Provide the (x, y) coordinate of the cell's center where the given text is located.  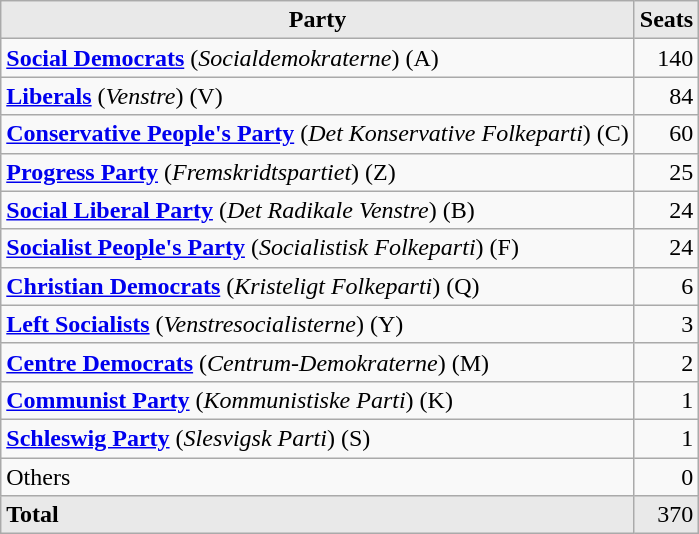
Total (318, 515)
Progress Party (Fremskridtspartiet) (Z) (318, 172)
Social Democrats (Socialdemokraterne) (A) (318, 58)
6 (666, 286)
Communist Party (Kommunistiske Parti) (K) (318, 400)
84 (666, 96)
Socialist People's Party (Socialistisk Folkeparti) (F) (318, 248)
140 (666, 58)
3 (666, 324)
Social Liberal Party (Det Radikale Venstre) (B) (318, 210)
25 (666, 172)
Party (318, 20)
2 (666, 362)
Others (318, 477)
Centre Democrats (Centrum-Demokraterne) (M) (318, 362)
0 (666, 477)
370 (666, 515)
Schleswig Party (Slesvigsk Parti) (S) (318, 438)
Conservative People's Party (Det Konservative Folkeparti) (C) (318, 134)
Liberals (Venstre) (V) (318, 96)
Seats (666, 20)
Left Socialists (Venstresocialisterne) (Y) (318, 324)
60 (666, 134)
Christian Democrats (Kristeligt Folkeparti) (Q) (318, 286)
